Output the (x, y) coordinate of the center of the cell containing the given text.  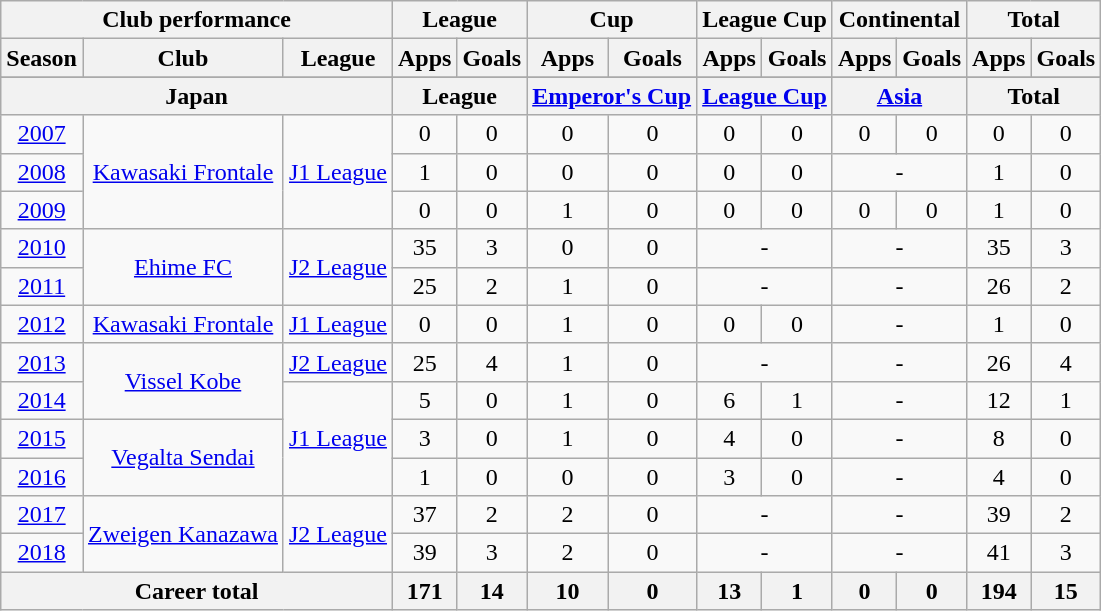
15 (1066, 591)
37 (424, 515)
Vegalta Sendai (182, 457)
Season (42, 58)
Career total (197, 591)
41 (999, 553)
10 (568, 591)
2017 (42, 515)
Cup (612, 20)
2012 (42, 324)
Emperor's Cup (612, 96)
2007 (42, 134)
Ehime FC (182, 267)
2014 (42, 400)
Zweigen Kanazawa (182, 534)
Asia (899, 96)
2013 (42, 362)
Continental (899, 20)
8 (999, 438)
5 (424, 400)
2016 (42, 477)
171 (424, 591)
2008 (42, 172)
Club performance (197, 20)
2011 (42, 286)
Club (182, 58)
2010 (42, 248)
2009 (42, 210)
2018 (42, 553)
194 (999, 591)
13 (730, 591)
Japan (197, 96)
Vissel Kobe (182, 381)
12 (999, 400)
14 (492, 591)
2015 (42, 438)
6 (730, 400)
